Return (X, Y) of the center of cell containing provided text 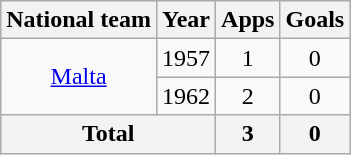
National team (79, 20)
1 (248, 58)
2 (248, 96)
Total (108, 134)
Year (186, 20)
Malta (79, 77)
Goals (315, 20)
1957 (186, 58)
Apps (248, 20)
3 (248, 134)
1962 (186, 96)
